Identify which cell holds the provided text, then report its [X, Y] central coordinate. 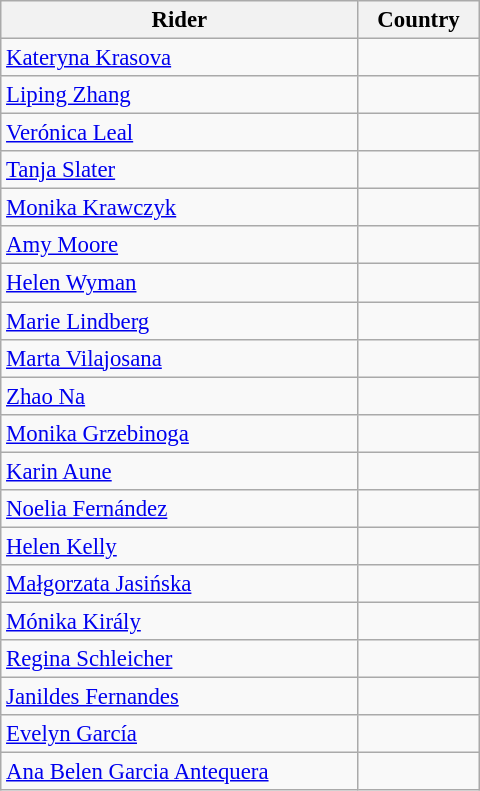
Ana Belen Garcia Antequera [180, 772]
Noelia Fernández [180, 509]
Regina Schleicher [180, 659]
Marta Vilajosana [180, 358]
Zhao Na [180, 396]
Liping Zhang [180, 95]
Janildes Fernandes [180, 697]
Country [418, 20]
Karin Aune [180, 471]
Kateryna Krasova [180, 58]
Tanja Slater [180, 170]
Monika Grzebinoga [180, 433]
Rider [180, 20]
Marie Lindberg [180, 321]
Evelyn García [180, 734]
Mónika Király [180, 621]
Małgorzata Jasińska [180, 584]
Verónica Leal [180, 133]
Amy Moore [180, 245]
Helen Wyman [180, 283]
Helen Kelly [180, 546]
Monika Krawczyk [180, 208]
